Return the [X, Y] coordinate for the center point of the cell that contains the specified text.  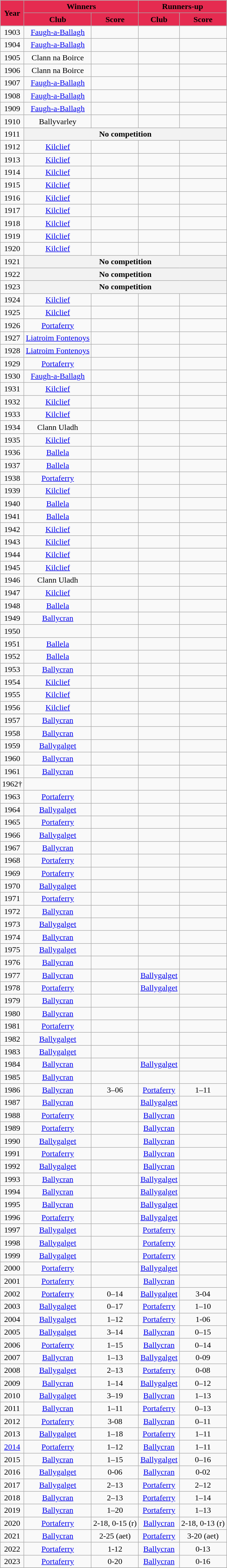
1958 [12, 733]
1938 [12, 478]
1913 [12, 160]
1999 [12, 1256]
1935 [12, 440]
1983 [12, 1052]
1975 [12, 950]
1929 [12, 363]
2-25 (aet) [115, 1536]
2011 [12, 1409]
1918 [12, 223]
1914 [12, 172]
1953 [12, 669]
1904 [12, 45]
1968 [12, 861]
1–20 [115, 1510]
2–12 [203, 1485]
1960 [12, 758]
1972 [12, 911]
1907 [12, 83]
1989 [12, 1128]
1995 [12, 1205]
1941 [12, 516]
1920 [12, 249]
0-16 [203, 1561]
1921 [12, 262]
1-12 [115, 1549]
1965 [12, 822]
2016 [12, 1472]
1906 [12, 70]
1955 [12, 695]
1962† [12, 784]
1988 [12, 1115]
1928 [12, 351]
1944 [12, 554]
0-08 [203, 1370]
2015 [12, 1460]
2022 [12, 1549]
1–10 [203, 1306]
0–16 [203, 1460]
1925 [12, 312]
2003 [12, 1306]
1931 [12, 389]
2004 [12, 1319]
1985 [12, 1077]
1945 [12, 568]
1940 [12, 504]
1987 [12, 1103]
3–14 [115, 1332]
2014 [12, 1447]
1909 [12, 108]
1961 [12, 771]
Winners [81, 7]
2012 [12, 1421]
2023 [12, 1561]
2005 [12, 1332]
0–11 [203, 1421]
1977 [12, 975]
2-18, 0-13 (r) [203, 1523]
1982 [12, 1039]
Year [12, 13]
2019 [12, 1510]
0-06 [115, 1472]
0–17 [115, 1306]
1967 [12, 848]
1947 [12, 593]
2002 [12, 1294]
3–19 [115, 1396]
1970 [12, 886]
1993 [12, 1179]
2001 [12, 1281]
1905 [12, 58]
1946 [12, 580]
1919 [12, 236]
1949 [12, 618]
3–06 [115, 1090]
1981 [12, 1026]
0-09 [203, 1357]
1915 [12, 185]
1992 [12, 1166]
1969 [12, 873]
1954 [12, 682]
1-06 [203, 1319]
Ballyvarley [58, 121]
1990 [12, 1141]
1922 [12, 274]
1926 [12, 325]
1950 [12, 631]
1908 [12, 96]
1917 [12, 211]
1984 [12, 1064]
1927 [12, 338]
1956 [12, 707]
1937 [12, 465]
1963 [12, 797]
2017 [12, 1485]
1923 [12, 287]
1–18 [115, 1434]
1998 [12, 1243]
1934 [12, 427]
0-02 [203, 1472]
1971 [12, 899]
1986 [12, 1090]
1964 [12, 810]
3-04 [203, 1294]
1974 [12, 937]
3-08 [115, 1421]
1948 [12, 606]
1936 [12, 453]
2000 [12, 1268]
1978 [12, 988]
1994 [12, 1192]
2018 [12, 1498]
3-20 (aet) [203, 1536]
2006 [12, 1345]
1930 [12, 376]
2008 [12, 1370]
1996 [12, 1217]
1973 [12, 924]
1997 [12, 1230]
2013 [12, 1434]
2007 [12, 1357]
1966 [12, 835]
1951 [12, 644]
0–12 [203, 1383]
0–13 [203, 1409]
2-18, 0-15 (r) [115, 1523]
2010 [12, 1396]
1911 [12, 134]
0-13 [203, 1549]
1991 [12, 1153]
2020 [12, 1523]
1957 [12, 720]
1959 [12, 746]
1912 [12, 147]
1952 [12, 657]
1916 [12, 198]
1932 [12, 402]
1939 [12, 491]
1979 [12, 1001]
1976 [12, 962]
1933 [12, 415]
1910 [12, 121]
0–15 [203, 1332]
1903 [12, 32]
2021 [12, 1536]
1942 [12, 529]
0-20 [115, 1561]
1924 [12, 300]
1980 [12, 1014]
1943 [12, 542]
2009 [12, 1383]
Runners-up [183, 7]
